Detect which cell encompasses the target text, then output its [x, y] center coordinate. 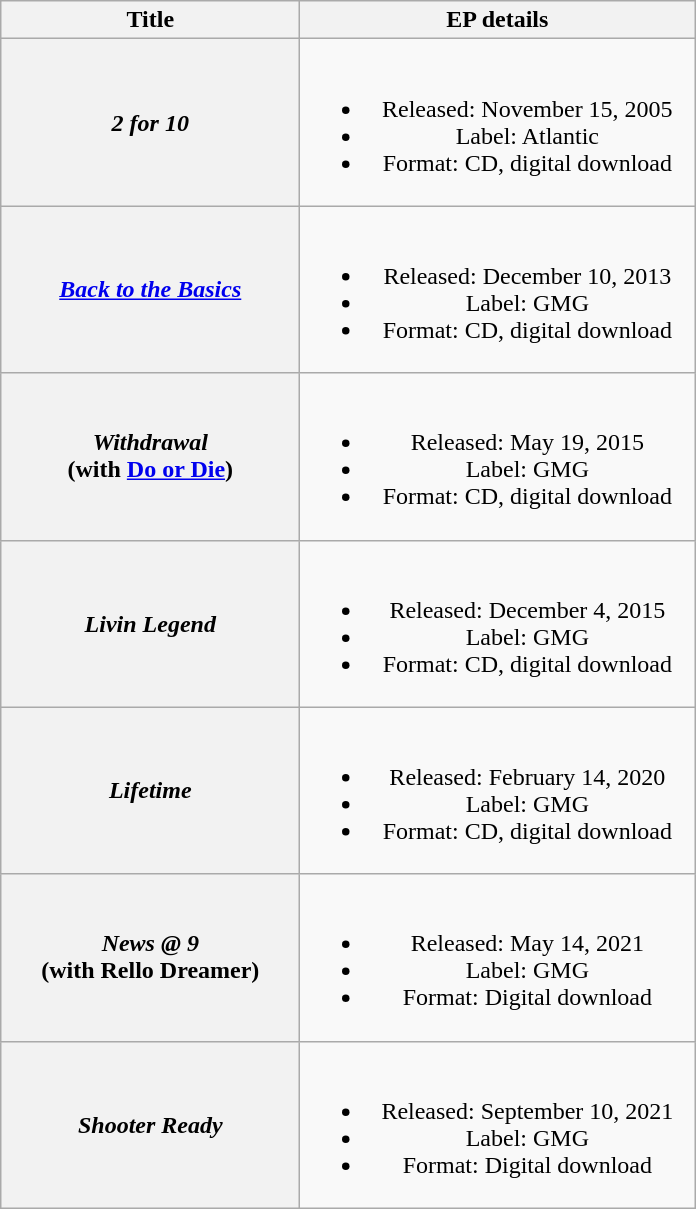
Released: September 10, 2021Label: GMGFormat: Digital download [498, 1124]
Shooter Ready [150, 1124]
Released: November 15, 2005Label: AtlanticFormat: CD, digital download [498, 122]
Released: May 19, 2015Label: GMGFormat: CD, digital download [498, 456]
Livin Legend [150, 624]
Released: December 4, 2015Label: GMGFormat: CD, digital download [498, 624]
Lifetime [150, 790]
Withdrawal(with Do or Die) [150, 456]
Released: February 14, 2020Label: GMGFormat: CD, digital download [498, 790]
EP details [498, 20]
Back to the Basics [150, 290]
Title [150, 20]
Released: May 14, 2021Label: GMGFormat: Digital download [498, 958]
Released: December 10, 2013Label: GMGFormat: CD, digital download [498, 290]
2 for 10 [150, 122]
News @ 9(with Rello Dreamer) [150, 958]
